Scan for the cell matching the given text and deliver its [X, Y] coordinate at center. 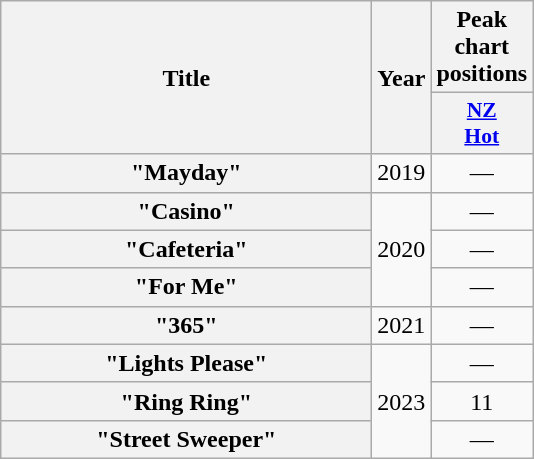
"For Me" [186, 287]
"Mayday" [186, 173]
Peak chart positions [482, 47]
11 [482, 401]
2021 [402, 325]
2019 [402, 173]
2023 [402, 401]
"Ring Ring" [186, 401]
"Cafeteria" [186, 249]
"Street Sweeper" [186, 439]
"365" [186, 325]
Year [402, 78]
"Lights Please" [186, 363]
Title [186, 78]
NZHot [482, 124]
2020 [402, 249]
"Casino" [186, 211]
